Detect which cell encompasses the target text, then output its [x, y] center coordinate. 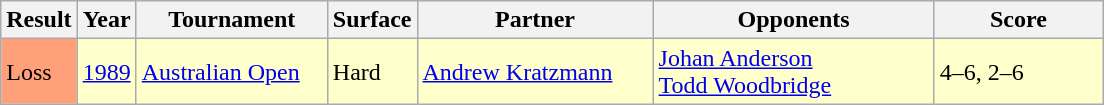
Surface [372, 20]
Hard [372, 72]
Score [1018, 20]
4–6, 2–6 [1018, 72]
Tournament [232, 20]
Andrew Kratzmann [535, 72]
1989 [106, 72]
Year [106, 20]
Loss [39, 72]
Johan Anderson Todd Woodbridge [794, 72]
Partner [535, 20]
Australian Open [232, 72]
Opponents [794, 20]
Result [39, 20]
